Provide the (x, y) coordinate of the cell's center where the given text is located.  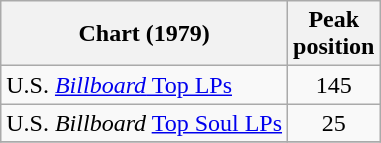
25 (334, 123)
Peakposition (334, 34)
U.S. Billboard Top Soul LPs (144, 123)
U.S. Billboard Top LPs (144, 85)
Chart (1979) (144, 34)
145 (334, 85)
